Output the (X, Y) coordinate of the center of the cell containing the given text.  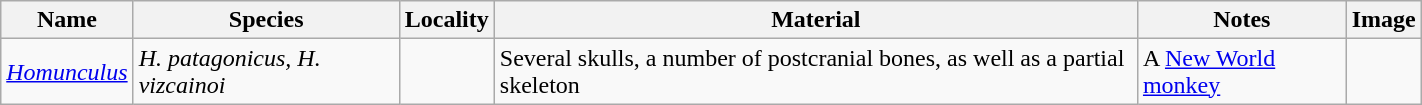
Material (816, 20)
Image (1384, 20)
Notes (1242, 20)
Homunculus (67, 72)
Name (67, 20)
Species (266, 20)
Locality (446, 20)
H. patagonicus, H. vizcainoi (266, 72)
Several skulls, a number of postcranial bones, as well as a partial skeleton (816, 72)
A New World monkey (1242, 72)
